Output the (X, Y) coordinate of the center of the cell containing the given text.  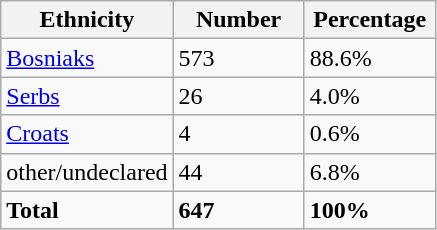
Ethnicity (87, 20)
Percentage (370, 20)
573 (238, 58)
Number (238, 20)
26 (238, 96)
4 (238, 134)
100% (370, 210)
0.6% (370, 134)
6.8% (370, 172)
Bosniaks (87, 58)
Croats (87, 134)
44 (238, 172)
other/undeclared (87, 172)
4.0% (370, 96)
Total (87, 210)
88.6% (370, 58)
Serbs (87, 96)
647 (238, 210)
